Capture the cell that displays the provided text and extract its [x, y] central coordinate. 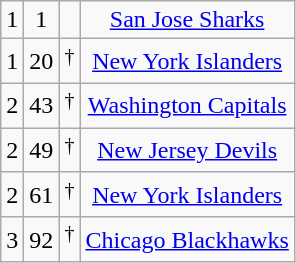
Chicago Blackhawks [187, 240]
3 [12, 240]
Washington Capitals [187, 106]
43 [42, 106]
New Jersey Devils [187, 150]
49 [42, 150]
61 [42, 194]
San Jose Sharks [187, 20]
20 [42, 62]
92 [42, 240]
